Locate the cell with the specified text and output its (x, y) center coordinate. 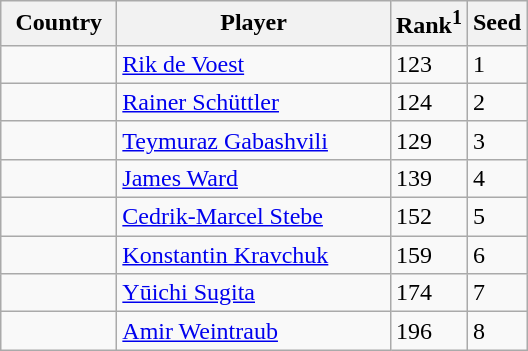
Player (254, 24)
6 (496, 255)
7 (496, 293)
Amir Weintraub (254, 331)
2 (496, 102)
Rik de Voest (254, 64)
196 (428, 331)
Cedrik-Marcel Stebe (254, 217)
4 (496, 178)
124 (428, 102)
129 (428, 140)
Country (59, 24)
174 (428, 293)
Seed (496, 24)
Yūichi Sugita (254, 293)
Rainer Schüttler (254, 102)
1 (496, 64)
139 (428, 178)
3 (496, 140)
James Ward (254, 178)
Konstantin Kravchuk (254, 255)
5 (496, 217)
Rank1 (428, 24)
8 (496, 331)
152 (428, 217)
159 (428, 255)
Teymuraz Gabashvili (254, 140)
123 (428, 64)
